Scan for the cell matching the given text and deliver its [X, Y] coordinate at center. 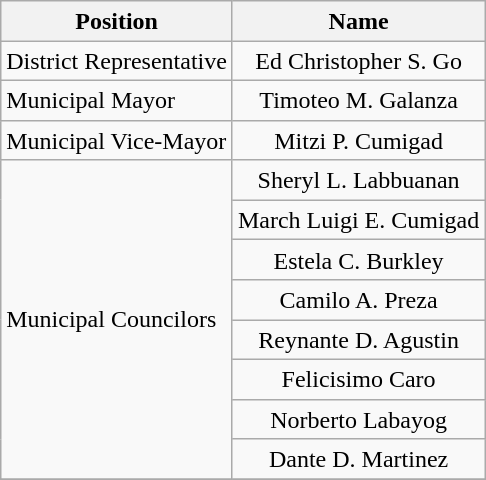
Estela C. Burkley [358, 260]
Municipal Councilors [117, 320]
Municipal Mayor [117, 100]
Dante D. Martinez [358, 459]
District Representative [117, 61]
Reynante D. Agustin [358, 340]
Sheryl L. Labbuanan [358, 180]
Camilo A. Preza [358, 300]
Mitzi P. Cumigad [358, 140]
Municipal Vice-Mayor [117, 140]
Position [117, 21]
March Luigi E. Cumigad [358, 220]
Felicisimo Caro [358, 379]
Norberto Labayog [358, 419]
Name [358, 21]
Timoteo M. Galanza [358, 100]
Ed Christopher S. Go [358, 61]
